Extract the (x, y) coordinate from the center of the cell holding the provided text.  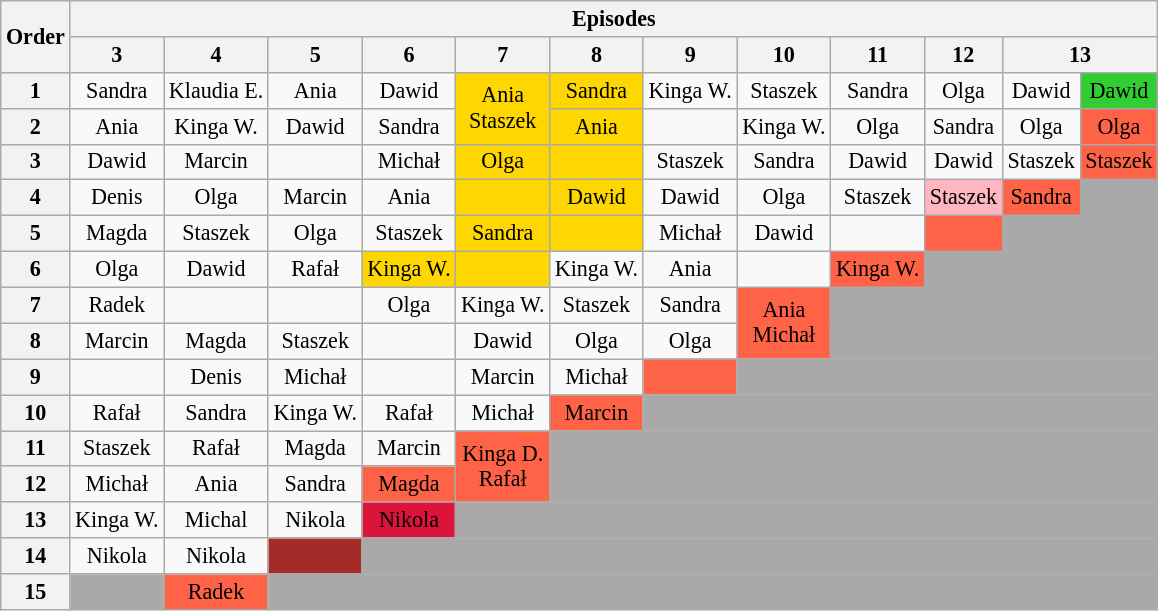
15 (36, 591)
AniaStaszek (503, 108)
2 (36, 126)
Order (36, 36)
14 (36, 556)
1 (36, 90)
Kinga D.Rafał (503, 466)
Michal (216, 520)
Episodes (614, 18)
Klaudia E. (216, 90)
AniaMichał (784, 323)
